Output the (x, y) coordinate of the center of the cell containing the given text.  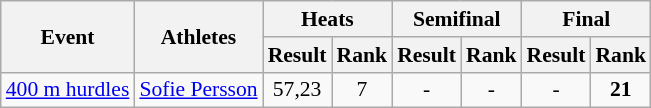
Semifinal (456, 19)
21 (620, 90)
57,23 (298, 90)
Athletes (198, 36)
Event (68, 36)
Final (586, 19)
400 m hurdles (68, 90)
Sofie Persson (198, 90)
Heats (328, 19)
7 (362, 90)
